Locate the cell with the specified text and output its (X, Y) center coordinate. 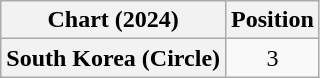
Chart (2024) (114, 20)
Position (273, 20)
3 (273, 58)
South Korea (Circle) (114, 58)
